From the cell containing the given text, extract its center point as (x, y) coordinate. 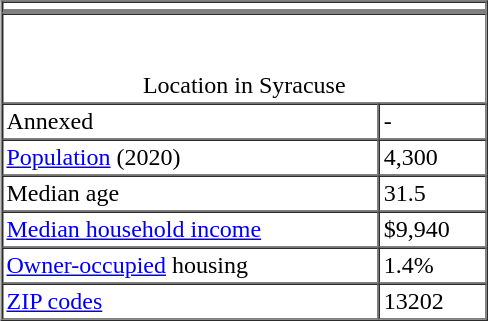
4,300 (432, 158)
- (432, 122)
ZIP codes (190, 302)
13202 (432, 302)
31.5 (432, 194)
Median household income (190, 230)
Annexed (190, 122)
$9,940 (432, 230)
Population (2020) (190, 158)
Location in Syracuse (244, 59)
Owner-occupied housing (190, 266)
1.4% (432, 266)
Median age (190, 194)
